Detect which cell encompasses the target text, then output its [x, y] center coordinate. 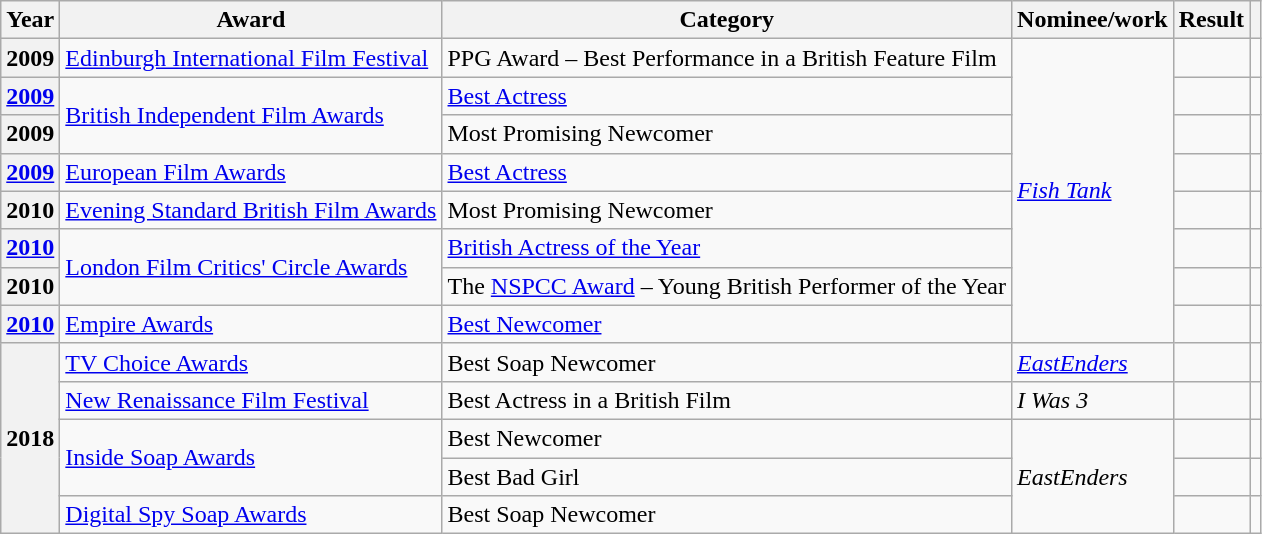
PPG Award – Best Performance in a British Feature Film [727, 58]
Fish Tank [1093, 191]
The NSPCC Award – Young British Performer of the Year [727, 286]
Evening Standard British Film Awards [251, 210]
New Renaissance Film Festival [251, 400]
Best Bad Girl [727, 477]
Year [30, 20]
Edinburgh International Film Festival [251, 58]
Best Actress in a British Film [727, 400]
European Film Awards [251, 172]
Nominee/work [1093, 20]
Category [727, 20]
2018 [30, 438]
Digital Spy Soap Awards [251, 515]
Award [251, 20]
British Actress of the Year [727, 248]
TV Choice Awards [251, 362]
Empire Awards [251, 324]
British Independent Film Awards [251, 115]
I Was 3 [1093, 400]
London Film Critics' Circle Awards [251, 267]
Inside Soap Awards [251, 457]
Result [1211, 20]
